Identify which cell holds the provided text, then report its [x, y] central coordinate. 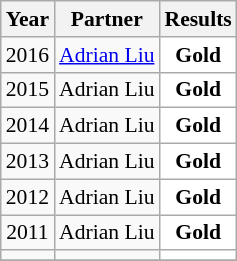
2012 [28, 197]
2011 [28, 233]
2014 [28, 126]
2013 [28, 162]
Year [28, 19]
Results [198, 19]
2015 [28, 90]
Partner [106, 19]
2016 [28, 55]
